Return the (X, Y) coordinate for the center point of the cell that contains the specified text.  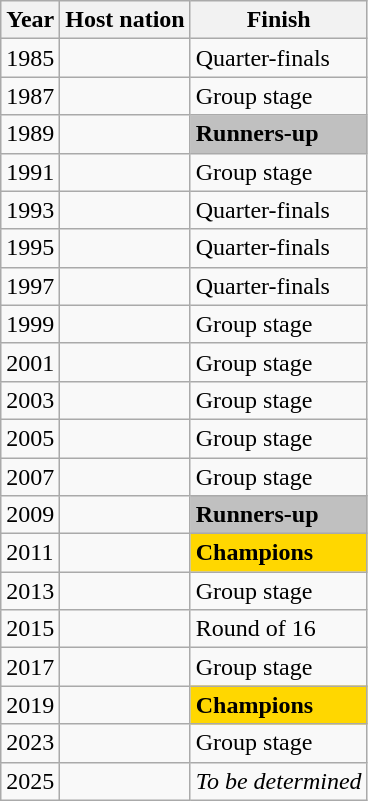
2015 (30, 629)
2011 (30, 553)
1985 (30, 58)
2025 (30, 781)
1989 (30, 134)
2013 (30, 591)
Round of 16 (278, 629)
1993 (30, 210)
1997 (30, 286)
Host nation (125, 20)
Year (30, 20)
1991 (30, 172)
2017 (30, 667)
2005 (30, 438)
1995 (30, 248)
1999 (30, 324)
2019 (30, 705)
2001 (30, 362)
Finish (278, 20)
1987 (30, 96)
2023 (30, 743)
To be determined (278, 781)
2009 (30, 515)
2003 (30, 400)
2007 (30, 477)
